Output the (X, Y) coordinate of the center of the cell containing the given text.  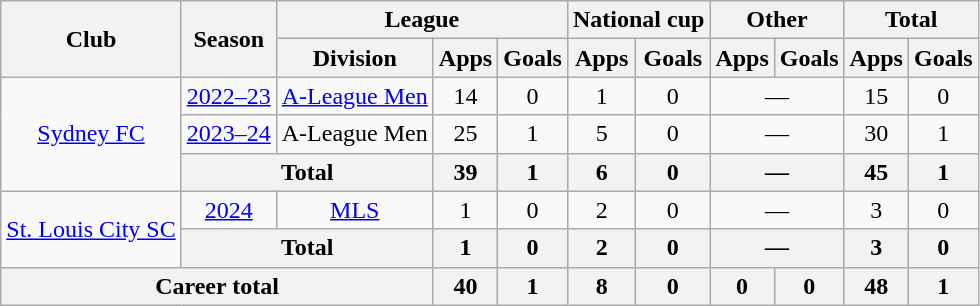
25 (465, 134)
National cup (638, 20)
5 (601, 134)
St. Louis City SC (91, 229)
40 (465, 286)
15 (876, 96)
Career total (218, 286)
30 (876, 134)
Other (777, 20)
Club (91, 39)
Sydney FC (91, 134)
Division (354, 58)
6 (601, 172)
39 (465, 172)
Season (228, 39)
2024 (228, 210)
48 (876, 286)
League (422, 20)
45 (876, 172)
2023–24 (228, 134)
8 (601, 286)
MLS (354, 210)
2022–23 (228, 96)
14 (465, 96)
